Provide the (x, y) coordinate of the cell's center where the given text is located.  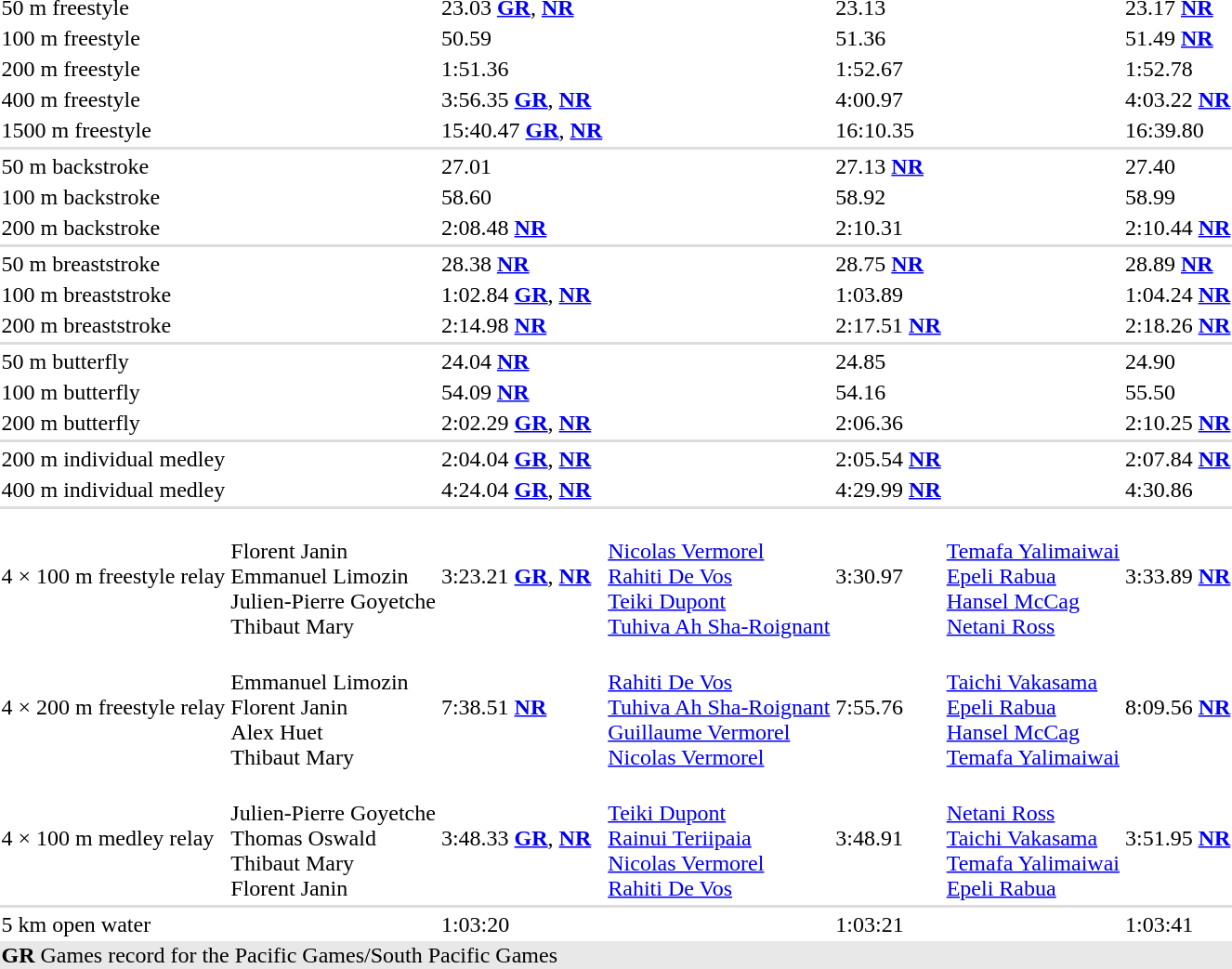
Nicolas VermorelRahiti De VosTeiki DupontTuhiva Ah Sha-Roignant (719, 576)
3:51.95 NR (1177, 838)
50 m butterfly (113, 361)
2:17.51 NR (888, 325)
24.85 (888, 361)
24.04 NR (521, 361)
4 × 100 m medley relay (113, 838)
4:03.22 NR (1177, 99)
27.40 (1177, 166)
51.36 (888, 38)
Rahiti De VosTuhiva Ah Sha-RoignantGuillaume VermorelNicolas Vermorel (719, 707)
1:51.36 (521, 69)
1:03:20 (521, 924)
3:33.89 NR (1177, 576)
100 m butterfly (113, 392)
8:09.56 NR (1177, 707)
2:06.36 (888, 423)
Taichi VakasamaEpeli RabuaHansel McCagTemafa Yalimaiwai (1033, 707)
2:10.44 NR (1177, 228)
3:56.35 GR, NR (521, 99)
28.38 NR (521, 264)
7:38.51 NR (521, 707)
2:02.29 GR, NR (521, 423)
50.59 (521, 38)
100 m freestyle (113, 38)
Julien-Pierre GoyetcheThomas OswaldThibaut MaryFlorent Janin (334, 838)
2:18.26 NR (1177, 325)
58.92 (888, 197)
2:10.31 (888, 228)
4 × 200 m freestyle relay (113, 707)
400 m freestyle (113, 99)
2:08.48 NR (521, 228)
5 km open water (113, 924)
4:30.86 (1177, 490)
Emmanuel LimozinFlorent JaninAlex HuetThibaut Mary (334, 707)
58.60 (521, 197)
54.16 (888, 392)
4:24.04 GR, NR (521, 490)
Florent JaninEmmanuel LimozinJulien-Pierre GoyetcheThibaut Mary (334, 576)
54.09 NR (521, 392)
100 m backstroke (113, 197)
Teiki DupontRainui TeriipaiaNicolas VermorelRahiti De Vos (719, 838)
1500 m freestyle (113, 130)
GR Games record for the Pacific Games/South Pacific Games (616, 955)
4:00.97 (888, 99)
200 m individual medley (113, 459)
7:55.76 (888, 707)
27.01 (521, 166)
50 m backstroke (113, 166)
200 m butterfly (113, 423)
2:04.04 GR, NR (521, 459)
200 m backstroke (113, 228)
2:07.84 NR (1177, 459)
58.99 (1177, 197)
1:03:41 (1177, 924)
16:10.35 (888, 130)
16:39.80 (1177, 130)
15:40.47 GR, NR (521, 130)
2:10.25 NR (1177, 423)
51.49 NR (1177, 38)
24.90 (1177, 361)
100 m breaststroke (113, 295)
Netani RossTaichi VakasamaTemafa YalimaiwaiEpeli Rabua (1033, 838)
Temafa YalimaiwaiEpeli RabuaHansel McCagNetani Ross (1033, 576)
1:03:21 (888, 924)
200 m freestyle (113, 69)
4 × 100 m freestyle relay (113, 576)
200 m breaststroke (113, 325)
3:48.33 GR, NR (521, 838)
4:29.99 NR (888, 490)
28.89 NR (1177, 264)
28.75 NR (888, 264)
400 m individual medley (113, 490)
1:02.84 GR, NR (521, 295)
1:03.89 (888, 295)
1:52.67 (888, 69)
50 m breaststroke (113, 264)
1:04.24 NR (1177, 295)
3:30.97 (888, 576)
2:14.98 NR (521, 325)
27.13 NR (888, 166)
2:05.54 NR (888, 459)
1:52.78 (1177, 69)
3:48.91 (888, 838)
3:23.21 GR, NR (521, 576)
55.50 (1177, 392)
